Determine the [X, Y] coordinate at the center of the cell enclosing the given text.  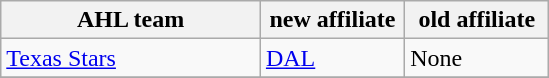
Texas Stars [131, 58]
new affiliate [332, 20]
DAL [332, 58]
old affiliate [477, 20]
None [477, 58]
AHL team [131, 20]
